Identify which cell holds the provided text, then report its [X, Y] central coordinate. 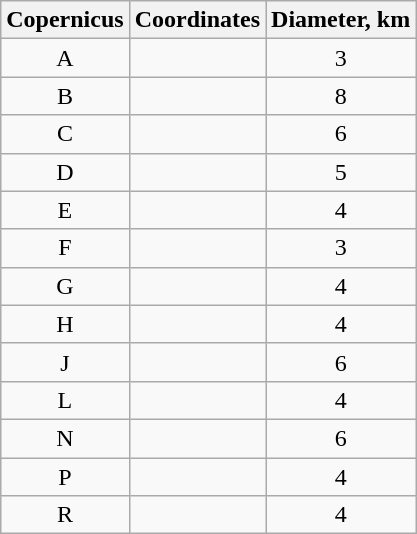
E [65, 210]
Diameter, km [341, 20]
J [65, 362]
5 [341, 172]
D [65, 172]
Copernicus [65, 20]
G [65, 286]
L [65, 400]
P [65, 477]
N [65, 438]
B [65, 96]
F [65, 248]
R [65, 515]
C [65, 134]
H [65, 324]
8 [341, 96]
Coordinates [197, 20]
A [65, 58]
